From the cell containing the given text, extract its center point as (X, Y) coordinate. 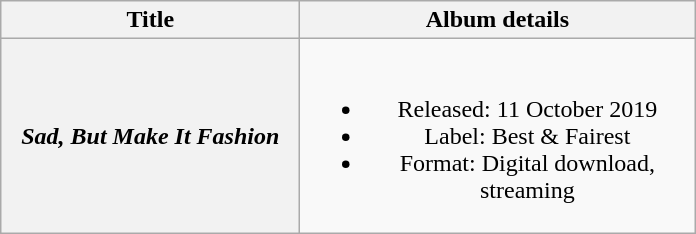
Released: 11 October 2019Label: Best & FairestFormat: Digital download, streaming (498, 136)
Album details (498, 20)
Title (150, 20)
Sad, But Make It Fashion (150, 136)
